Locate the cell with the specified text and output its [X, Y] center coordinate. 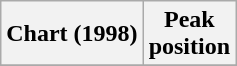
Chart (1998) [72, 34]
Peakposition [189, 34]
